For the text-containing cell, return its midpoint in (X, Y) coordinate format. 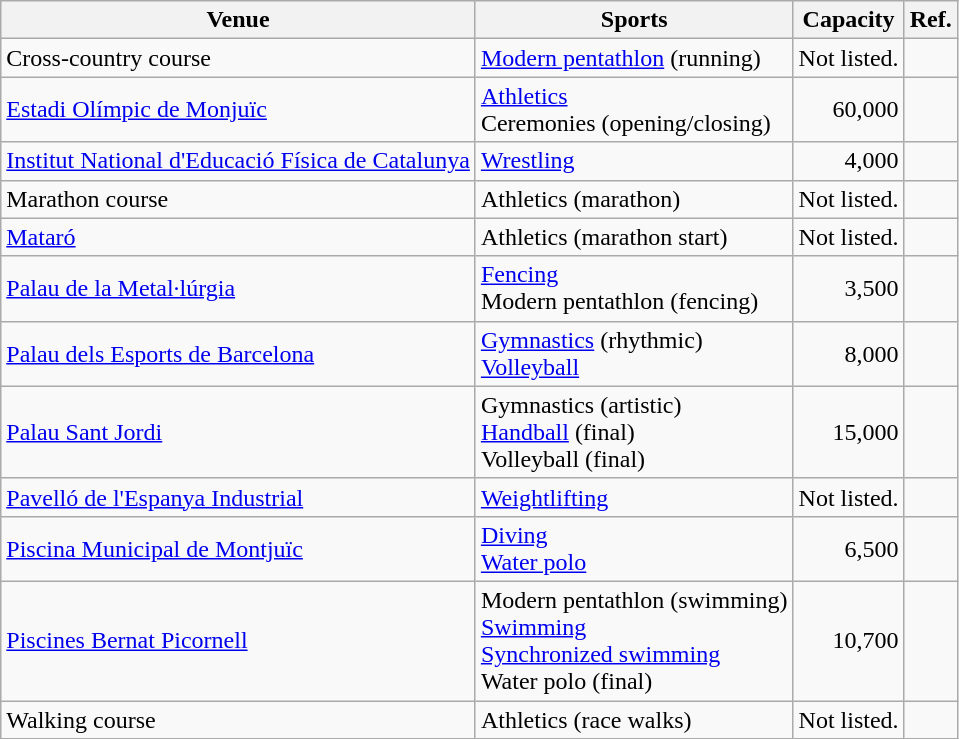
Cross-country course (238, 58)
Wrestling (634, 161)
Gymnastics (artistic)Handball (final)Volleyball (final) (634, 432)
Piscina Municipal de Montjuïc (238, 548)
15,000 (848, 432)
10,700 (848, 640)
Capacity (848, 20)
Gymnastics (rhythmic)Volleyball (634, 354)
Venue (238, 20)
Piscines Bernat Picornell (238, 640)
Modern pentathlon (swimming)SwimmingSynchronized swimmingWater polo (final) (634, 640)
Palau de la Metal·lúrgia (238, 288)
8,000 (848, 354)
AthleticsCeremonies (opening/closing) (634, 110)
6,500 (848, 548)
Weightlifting (634, 497)
Pavelló de l'Espanya Industrial (238, 497)
60,000 (848, 110)
Palau Sant Jordi (238, 432)
Institut National d'Educació Física de Catalunya (238, 161)
Athletics (marathon) (634, 199)
Marathon course (238, 199)
3,500 (848, 288)
4,000 (848, 161)
Estadi Olímpic de Monjuïc (238, 110)
DivingWater polo (634, 548)
Athletics (race walks) (634, 719)
Athletics (marathon start) (634, 237)
FencingModern pentathlon (fencing) (634, 288)
Mataró (238, 237)
Modern pentathlon (running) (634, 58)
Sports (634, 20)
Walking course (238, 719)
Palau dels Esports de Barcelona (238, 354)
Ref. (930, 20)
